Locate the cell with the specified text and output its (X, Y) center coordinate. 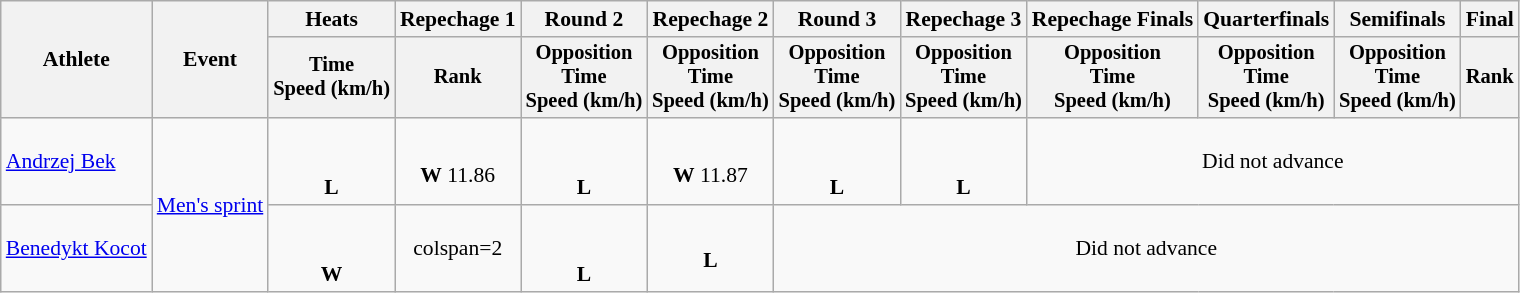
Repechage 3 (964, 19)
Repechage 1 (458, 19)
Quarterfinals (1266, 19)
Andrzej Bek (76, 162)
Semifinals (1398, 19)
W 11.86 (458, 162)
TimeSpeed (km/h) (332, 78)
W 11.87 (710, 162)
W (332, 248)
Athlete (76, 60)
Repechage 2 (710, 19)
Round 2 (584, 19)
Final (1490, 19)
Benedykt Kocot (76, 248)
colspan=2 (458, 248)
Heats (332, 19)
Men's sprint (210, 204)
Repechage Finals (1112, 19)
Event (210, 60)
Round 3 (838, 19)
